Identify which cell holds the provided text, then report its [x, y] central coordinate. 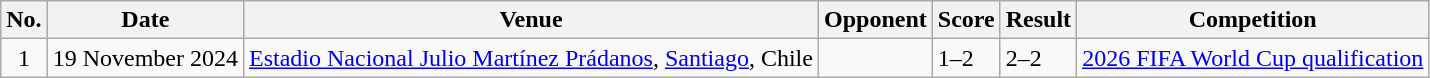
1–2 [966, 58]
Score [966, 20]
Date [145, 20]
2–2 [1038, 58]
Opponent [875, 20]
Estadio Nacional Julio Martínez Prádanos, Santiago, Chile [532, 58]
1 [24, 58]
Venue [532, 20]
Competition [1253, 20]
No. [24, 20]
19 November 2024 [145, 58]
2026 FIFA World Cup qualification [1253, 58]
Result [1038, 20]
